Search for the cell housing the specified text and yield its (X, Y) center coordinate. 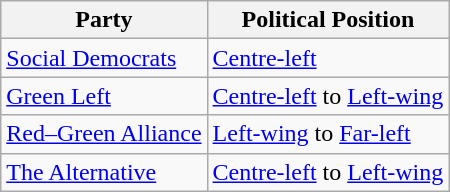
The Alternative (104, 172)
Red–Green Alliance (104, 134)
Green Left (104, 96)
Party (104, 20)
Social Democrats (104, 58)
Centre-left (328, 58)
Left-wing to Far-left (328, 134)
Political Position (328, 20)
